From the cell containing the given text, extract its center point as (X, Y) coordinate. 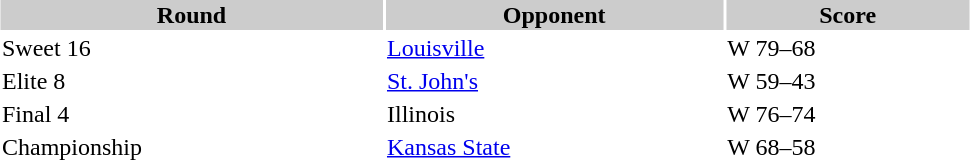
Illinois (554, 114)
W 79–68 (848, 48)
Louisville (554, 48)
W 59–43 (848, 81)
Round (191, 15)
Elite 8 (191, 81)
W 76–74 (848, 114)
St. John's (554, 81)
Sweet 16 (191, 48)
Score (848, 15)
Final 4 (191, 114)
Opponent (554, 15)
